Return the (X, Y) coordinate for the center point of the cell that contains the specified text.  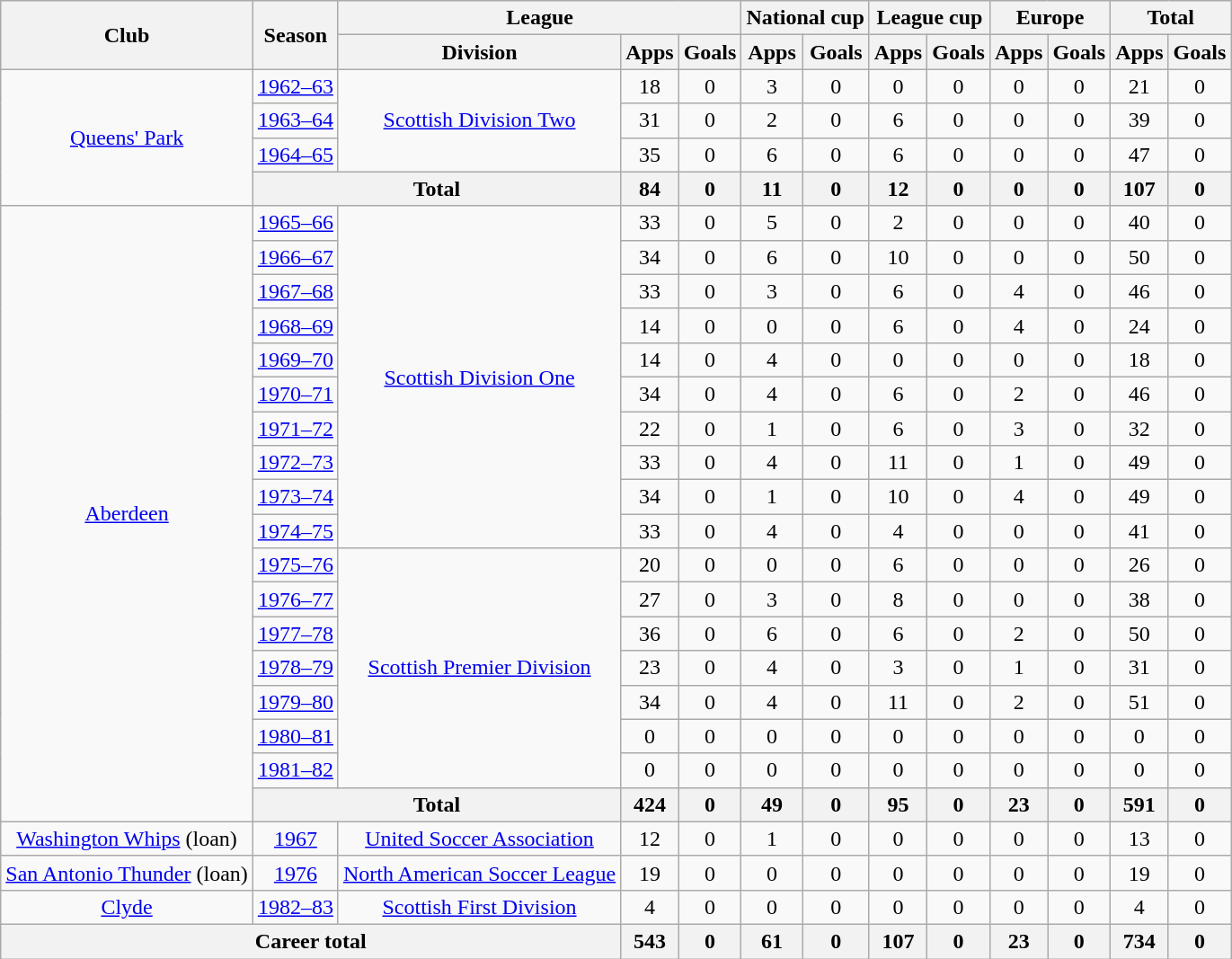
8 (898, 599)
North American Soccer League (479, 873)
1969–70 (295, 360)
1981–82 (295, 770)
5 (772, 223)
1966–67 (295, 257)
61 (772, 941)
United Soccer Association (479, 839)
1972–73 (295, 463)
36 (650, 634)
1971–72 (295, 429)
27 (650, 599)
Club (128, 35)
San Antonio Thunder (loan) (128, 873)
22 (650, 429)
20 (650, 565)
1982–83 (295, 907)
Scottish Division One (479, 377)
1975–76 (295, 565)
Season (295, 35)
95 (898, 804)
Clyde (128, 907)
1970–71 (295, 394)
24 (1139, 325)
35 (650, 155)
51 (1139, 702)
1964–65 (295, 155)
543 (650, 941)
National cup (805, 18)
1965–66 (295, 223)
1977–78 (295, 634)
1973–74 (295, 497)
1967 (295, 839)
1979–80 (295, 702)
38 (1139, 599)
21 (1139, 86)
Scottish Division Two (479, 120)
Europe (1050, 18)
1976 (295, 873)
1962–63 (295, 86)
591 (1139, 804)
734 (1139, 941)
1974–75 (295, 531)
1976–77 (295, 599)
1967–68 (295, 291)
13 (1139, 839)
Division (479, 52)
1978–79 (295, 668)
39 (1139, 120)
84 (650, 189)
League (539, 18)
1968–69 (295, 325)
32 (1139, 429)
40 (1139, 223)
47 (1139, 155)
Queens' Park (128, 138)
1980–81 (295, 736)
424 (650, 804)
Scottish Premier Division (479, 668)
Scottish First Division (479, 907)
41 (1139, 531)
26 (1139, 565)
Career total (311, 941)
League cup (929, 18)
1963–64 (295, 120)
Washington Whips (loan) (128, 839)
Aberdeen (128, 514)
